Return (x, y) of the center of cell containing provided text 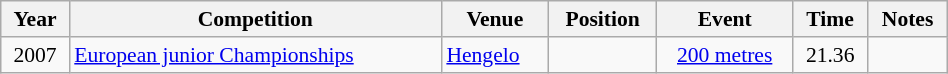
Position (602, 19)
Year (35, 19)
200 metres (725, 55)
Competition (255, 19)
21.36 (830, 55)
Event (725, 19)
Venue (494, 19)
Hengelo (494, 55)
2007 (35, 55)
Time (830, 19)
European junior Championships (255, 55)
Notes (908, 19)
